Capture the cell that displays the provided text and extract its (X, Y) central coordinate. 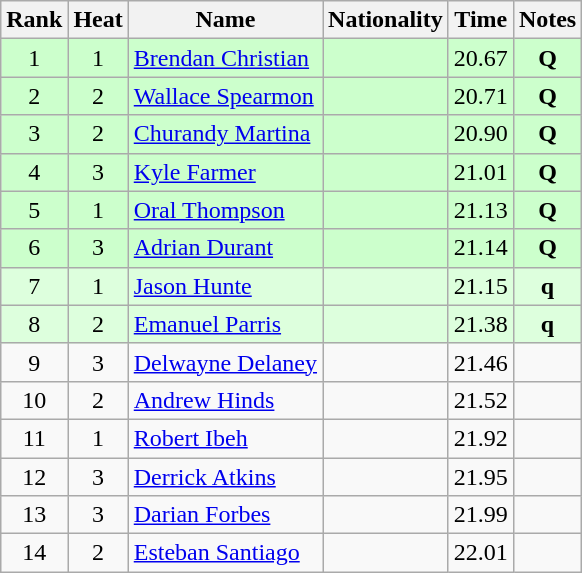
Notes (547, 20)
Kyle Farmer (225, 172)
Jason Hunte (225, 286)
11 (34, 438)
8 (34, 324)
5 (34, 210)
Rank (34, 20)
Churandy Martina (225, 134)
21.01 (480, 172)
20.90 (480, 134)
21.52 (480, 400)
22.01 (480, 553)
Derrick Atkins (225, 477)
Adrian Durant (225, 248)
21.92 (480, 438)
9 (34, 362)
21.13 (480, 210)
Darian Forbes (225, 515)
Robert Ibeh (225, 438)
Name (225, 20)
21.15 (480, 286)
Oral Thompson (225, 210)
Heat (98, 20)
Emanuel Parris (225, 324)
21.99 (480, 515)
7 (34, 286)
21.14 (480, 248)
Time (480, 20)
14 (34, 553)
21.46 (480, 362)
12 (34, 477)
21.38 (480, 324)
Delwayne Delaney (225, 362)
13 (34, 515)
20.67 (480, 58)
Wallace Spearmon (225, 96)
Esteban Santiago (225, 553)
Nationality (386, 20)
20.71 (480, 96)
6 (34, 248)
Andrew Hinds (225, 400)
Brendan Christian (225, 58)
4 (34, 172)
10 (34, 400)
21.95 (480, 477)
